Provide the [X, Y] coordinate of the cell's center where the given text is located.  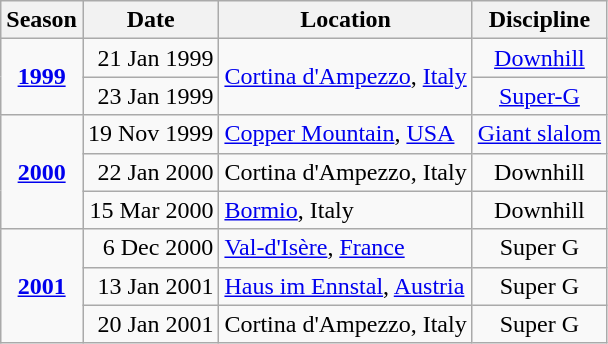
13 Jan 2001 [150, 286]
1999 [42, 77]
23 Jan 1999 [150, 96]
Season [42, 20]
21 Jan 1999 [150, 58]
Copper Mountain, USA [346, 134]
Bormio, Italy [346, 210]
Val-d'Isère, France [346, 248]
Date [150, 20]
6 Dec 2000 [150, 248]
20 Jan 2001 [150, 324]
Discipline [539, 20]
Super-G [539, 96]
Haus im Ennstal, Austria [346, 286]
15 Mar 2000 [150, 210]
2001 [42, 286]
22 Jan 2000 [150, 172]
2000 [42, 172]
Giant slalom [539, 134]
Location [346, 20]
19 Nov 1999 [150, 134]
